From the cell containing the given text, extract its center point as (x, y) coordinate. 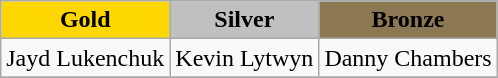
Bronze (408, 20)
Gold (86, 20)
Jayd Lukenchuk (86, 58)
Kevin Lytwyn (244, 58)
Danny Chambers (408, 58)
Silver (244, 20)
